Locate the cell with the specified text and output its (x, y) center coordinate. 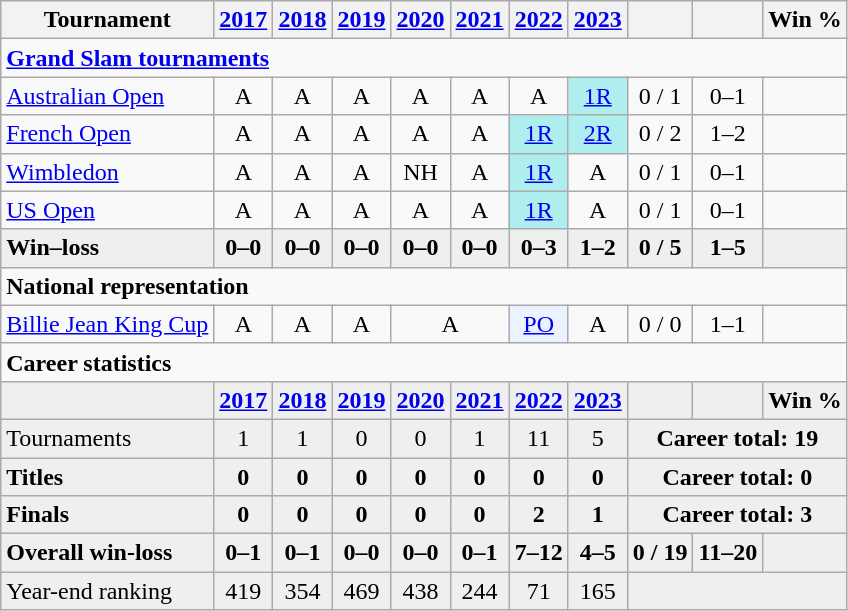
Overall win-loss (108, 553)
0 / 5 (660, 248)
1–5 (728, 248)
Career total: 3 (737, 515)
National representation (424, 286)
Tournament (108, 20)
2 (538, 515)
Year-end ranking (108, 591)
244 (480, 591)
419 (244, 591)
Career statistics (424, 362)
Australian Open (108, 96)
11 (538, 438)
Billie Jean King Cup (108, 324)
Career total: 0 (737, 477)
354 (302, 591)
Titles (108, 477)
438 (420, 591)
NH (420, 172)
Win–loss (108, 248)
Tournaments (108, 438)
Wimbledon (108, 172)
0 / 0 (660, 324)
0–3 (538, 248)
French Open (108, 134)
165 (598, 591)
PO (538, 324)
7–12 (538, 553)
2R (598, 134)
US Open (108, 210)
0 / 19 (660, 553)
Grand Slam tournaments (424, 58)
71 (538, 591)
0 / 2 (660, 134)
Finals (108, 515)
469 (362, 591)
1–1 (728, 324)
4–5 (598, 553)
Career total: 19 (737, 438)
5 (598, 438)
11–20 (728, 553)
